Capture the cell that displays the provided text and extract its (x, y) central coordinate. 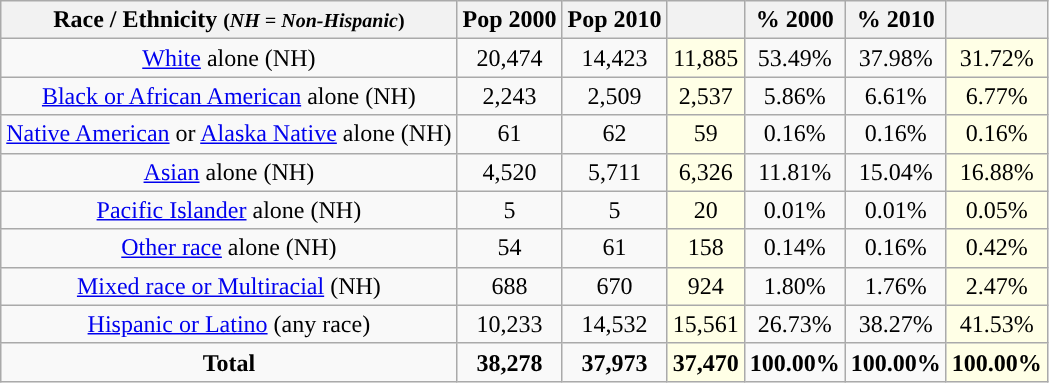
5.86% (794, 96)
26.73% (794, 324)
Hispanic or Latino (any race) (229, 324)
38.27% (896, 324)
0.42% (996, 248)
6,326 (706, 172)
6.61% (896, 96)
2.47% (996, 286)
% 2010 (896, 20)
Black or African American alone (NH) (229, 96)
Pop 2000 (510, 20)
670 (614, 286)
54 (510, 248)
37,470 (706, 362)
20,474 (510, 58)
2,243 (510, 96)
14,532 (614, 324)
5,711 (614, 172)
Race / Ethnicity (NH = Non-Hispanic) (229, 20)
14,423 (614, 58)
Other race alone (NH) (229, 248)
White alone (NH) (229, 58)
Asian alone (NH) (229, 172)
4,520 (510, 172)
31.72% (996, 58)
Pacific Islander alone (NH) (229, 210)
% 2000 (794, 20)
158 (706, 248)
10,233 (510, 324)
1.76% (896, 286)
59 (706, 134)
Pop 2010 (614, 20)
Native American or Alaska Native alone (NH) (229, 134)
11,885 (706, 58)
688 (510, 286)
6.77% (996, 96)
15,561 (706, 324)
0.14% (794, 248)
0.05% (996, 210)
62 (614, 134)
Mixed race or Multiracial (NH) (229, 286)
924 (706, 286)
Total (229, 362)
11.81% (794, 172)
20 (706, 210)
38,278 (510, 362)
53.49% (794, 58)
15.04% (896, 172)
2,537 (706, 96)
1.80% (794, 286)
37.98% (896, 58)
16.88% (996, 172)
41.53% (996, 324)
37,973 (614, 362)
2,509 (614, 96)
